For the text-containing cell, return its midpoint in (x, y) coordinate format. 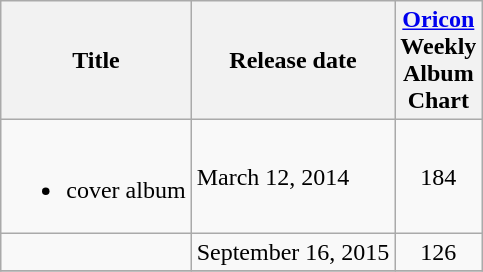
Title (96, 60)
126 (438, 252)
Release date (293, 60)
184 (438, 176)
September 16, 2015 (293, 252)
cover album (96, 176)
March 12, 2014 (293, 176)
OriconWeeklyAlbumChart (438, 60)
